Scan for the cell matching the given text and deliver its (X, Y) coordinate at center. 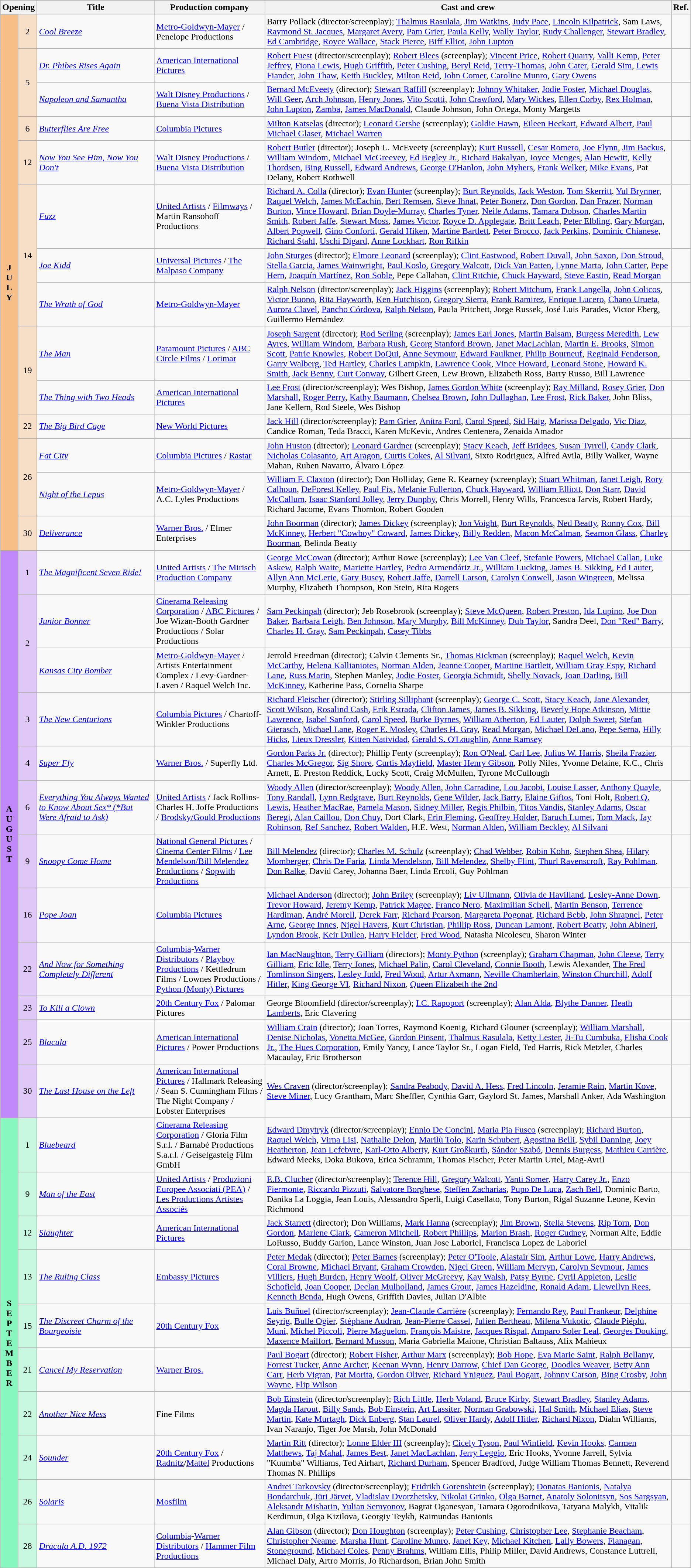
Opening (18, 7)
George Bloomfield (director/screenplay); I.C. Rapoport (screenplay); Alan Alda, Blythe Danner, Heath Lamberts, Eric Clavering (468, 1008)
Super Fly (96, 763)
The Big Bird Cage (96, 426)
Warner Bros. / Elmer Enterprises (210, 533)
Mosfilm (210, 1502)
Dr. Phibes Rises Again (96, 65)
5 (27, 82)
Slaughter (96, 1233)
Production company (210, 7)
28 (27, 1545)
The Ruling Class (96, 1277)
National General Pictures / Cinema Center Films / Lee Mendelson/Bill Melendez Productions / Sopwith Productions (210, 861)
Milton Katselas (director); Leonard Gershe (screenplay); Goldie Hawn, Eileen Heckart, Edward Albert, Paul Michael Glaser, Michael Warren (468, 129)
Warner Bros. / Superfly Ltd. (210, 763)
Deliverance (96, 533)
24 (27, 1458)
American International Pictures / Power Productions (210, 1042)
Night of the Lepus (96, 494)
Cinerama Releasing Corporation / Gloria Film S.r.l. / Barnabé Productions S.a.r.l. / Geiselgasteig Film GmbH (210, 1145)
Metro-Goldwyn-Mayer / Penelope Productions (210, 31)
AUGUST (10, 834)
Metro-Goldwyn-Mayer (210, 304)
Cool Breeze (96, 31)
The Wrath of God (96, 304)
Blacula (96, 1042)
Fuzz (96, 216)
Universal Pictures / The Malpaso Company (210, 265)
Paramount Pictures / ABC Circle Films / Lorimar (210, 353)
The Man (96, 353)
United Artists / Filmways / Martin Ransohoff Productions (210, 216)
United Artists / Jack Rollins-Charles H. Joffe Productions / Brodsky/Gould Productions (210, 807)
20th Century Fox / Palomar Pictures (210, 1008)
Metro-Goldwyn-Mayer / Artists Entertainment Complex / Levy-Gardner-Laven / Raquel Welch Inc. (210, 670)
Columbia-Warner Distributors / Playboy Productions / Kettledrum Films / Lownes Productions / Python (Monty) Pictures (210, 969)
Warner Bros. (210, 1370)
16 (27, 915)
Man of the East (96, 1194)
4 (27, 763)
SEPTEMBER (10, 1343)
19 (27, 370)
United Artists / The Mirisch Production Company (210, 573)
13 (27, 1277)
Now You See Him, Now You Don't (96, 163)
Solaris (96, 1502)
The Last House on the Left (96, 1091)
23 (27, 1008)
Title (96, 7)
Napoleon and Samantha (96, 99)
25 (27, 1042)
Columbia-Warner Distributors / Hammer Film Productions (210, 1545)
Cinerama Releasing Corporation / ABC Pictures / Joe Wizan-Booth Gardner Productions / Solar Productions (210, 621)
Dracula A.D. 1972 (96, 1545)
20th Century Fox / Radnitz/Mattel Productions (210, 1458)
Another Nice Mess (96, 1414)
Cast and crew (468, 7)
Columbia Pictures / Rastar (210, 455)
JULY (10, 282)
Fat City (96, 455)
Pope Joan (96, 915)
Joe Kidd (96, 265)
The Discreet Charm of the Bourgeoisie (96, 1326)
Bluebeard (96, 1145)
Kansas City Bomber (96, 670)
Sounder (96, 1458)
New World Pictures (210, 426)
The Magnificent Seven Ride! (96, 573)
Cancel My Reservation (96, 1370)
20th Century Fox (210, 1326)
American International Pictures / Hallmark Releasing / Sean S. Cunningham Films / The Night Company / Lobster Enterprises (210, 1091)
To Kill a Clown (96, 1008)
21 (27, 1370)
3 (27, 719)
Embassy Pictures (210, 1277)
Junior Bonner (96, 621)
The Thing with Two Heads (96, 397)
And Now for Something Completely Different (96, 969)
15 (27, 1326)
United Artists / Produzioni Europee Associati (PEA) / Les Productions Artistes Associés (210, 1194)
Everything You Always Wanted to Know About Sex* (*But Were Afraid to Ask) (96, 807)
Fine Films (210, 1414)
Columbia Pictures / Chartoff-Winkler Productions (210, 719)
The New Centurions (96, 719)
Metro-Goldwyn-Mayer / A.C. Lyles Productions (210, 494)
Snoopy Come Home (96, 861)
Ref. (681, 7)
14 (27, 255)
Butterflies Are Free (96, 129)
